Detect which cell encompasses the target text, then output its (X, Y) center coordinate. 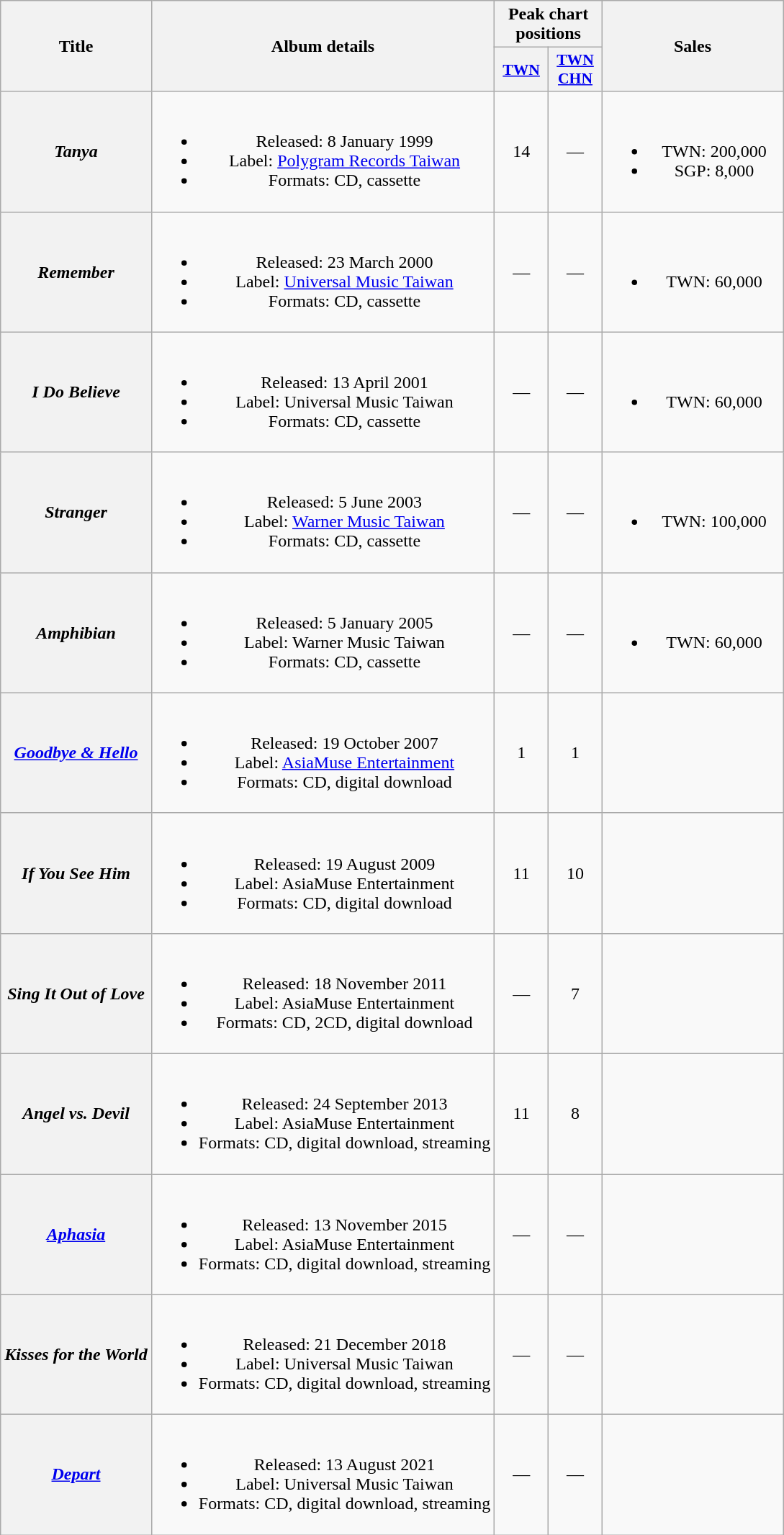
TWN (521, 69)
Sing It Out of Love (76, 994)
Released: 13 April 2001Label: Universal Music TaiwanFormats: CD, cassette (323, 392)
Released: 5 June 2003Label: Warner Music TaiwanFormats: CD, cassette (323, 513)
Released: 8 January 1999Label: Polygram Records TaiwanFormats: CD, cassette (323, 151)
14 (521, 151)
Released: 21 December 2018Label: Universal Music TaiwanFormats: CD, digital download, streaming (323, 1355)
Goodbye & Hello (76, 753)
Released: 19 October 2007Label: AsiaMuse EntertainmentFormats: CD, digital download (323, 753)
Remember (76, 272)
Released: 13 November 2015Label: AsiaMuse EntertainmentFormats: CD, digital download, streaming (323, 1234)
Kisses for the World (76, 1355)
Sales (693, 46)
Released: 23 March 2000Label: Universal Music TaiwanFormats: CD, cassette (323, 272)
8 (576, 1113)
7 (576, 994)
Released: 13 August 2021Label: Universal Music TaiwanFormats: CD, digital download, streaming (323, 1475)
Peak chart positions (549, 24)
Released: 18 November 2011Label: AsiaMuse EntertainmentFormats: CD, 2CD, digital download (323, 994)
Aphasia (76, 1234)
Album details (323, 46)
Angel vs. Devil (76, 1113)
TWN: 100,000 (693, 513)
If You See Him (76, 873)
Title (76, 46)
Released: 24 September 2013Label: AsiaMuse EntertainmentFormats: CD, digital download, streaming (323, 1113)
TWN: 200,000SGP: 8,000 (693, 151)
I Do Believe (76, 392)
Released: 19 August 2009Label: AsiaMuse EntertainmentFormats: CD, digital download (323, 873)
TWN CHN (576, 69)
Amphibian (76, 632)
10 (576, 873)
Stranger (76, 513)
Released: 5 January 2005Label: Warner Music TaiwanFormats: CD, cassette (323, 632)
Tanya (76, 151)
Depart (76, 1475)
